Identify which cell holds the provided text, then report its [X, Y] central coordinate. 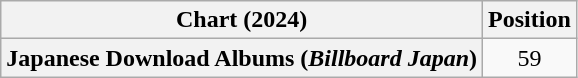
Position [530, 20]
Chart (2024) [242, 20]
Japanese Download Albums (Billboard Japan) [242, 58]
59 [530, 58]
